Find where the given text appears and provide that cell's center as [X, Y] coordinate. 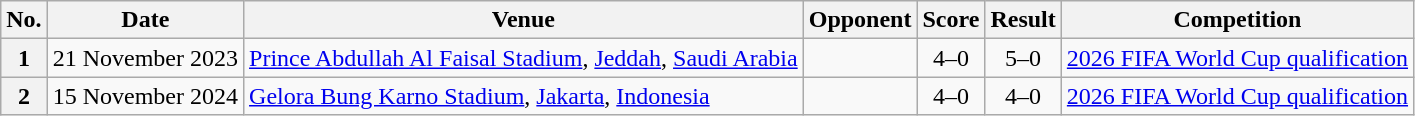
21 November 2023 [145, 58]
5–0 [1023, 58]
Venue [524, 20]
Prince Abdullah Al Faisal Stadium, Jeddah, Saudi Arabia [524, 58]
Date [145, 20]
15 November 2024 [145, 96]
Score [951, 20]
Result [1023, 20]
Competition [1237, 20]
1 [24, 58]
Gelora Bung Karno Stadium, Jakarta, Indonesia [524, 96]
No. [24, 20]
2 [24, 96]
Opponent [860, 20]
